Return the (x, y) coordinate for the center point of the cell that contains the specified text.  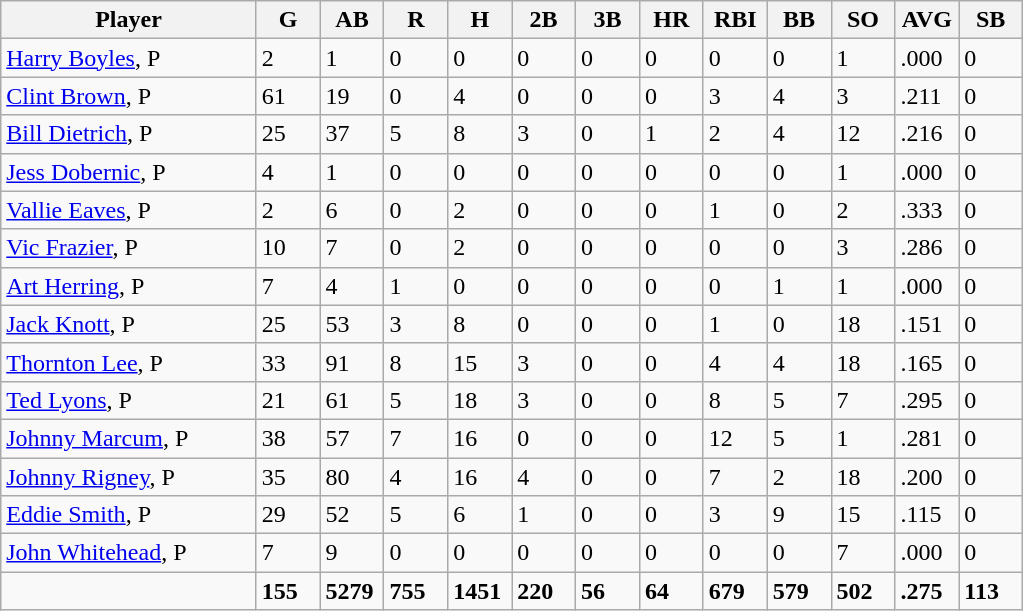
2B (544, 20)
Jack Knott, P (128, 324)
37 (352, 134)
Johnny Rigney, P (128, 477)
155 (288, 591)
579 (799, 591)
19 (352, 96)
220 (544, 591)
35 (288, 477)
33 (288, 362)
21 (288, 400)
64 (671, 591)
679 (735, 591)
.200 (927, 477)
52 (352, 515)
Ted Lyons, P (128, 400)
Clint Brown, P (128, 96)
113 (991, 591)
SO (863, 20)
10 (288, 248)
.275 (927, 591)
Thornton Lee, P (128, 362)
57 (352, 438)
R (416, 20)
Jess Dobernic, P (128, 172)
.295 (927, 400)
RBI (735, 20)
.333 (927, 210)
H (480, 20)
Harry Boyles, P (128, 58)
Player (128, 20)
755 (416, 591)
502 (863, 591)
G (288, 20)
53 (352, 324)
AB (352, 20)
Johnny Marcum, P (128, 438)
29 (288, 515)
Art Herring, P (128, 286)
5279 (352, 591)
3B (608, 20)
.151 (927, 324)
91 (352, 362)
Vallie Eaves, P (128, 210)
SB (991, 20)
Eddie Smith, P (128, 515)
.286 (927, 248)
.216 (927, 134)
.115 (927, 515)
HR (671, 20)
38 (288, 438)
80 (352, 477)
John Whitehead, P (128, 553)
Bill Dietrich, P (128, 134)
.165 (927, 362)
AVG (927, 20)
.281 (927, 438)
1451 (480, 591)
BB (799, 20)
.211 (927, 96)
56 (608, 591)
Vic Frazier, P (128, 248)
